Identify which cell holds the provided text, then report its (X, Y) central coordinate. 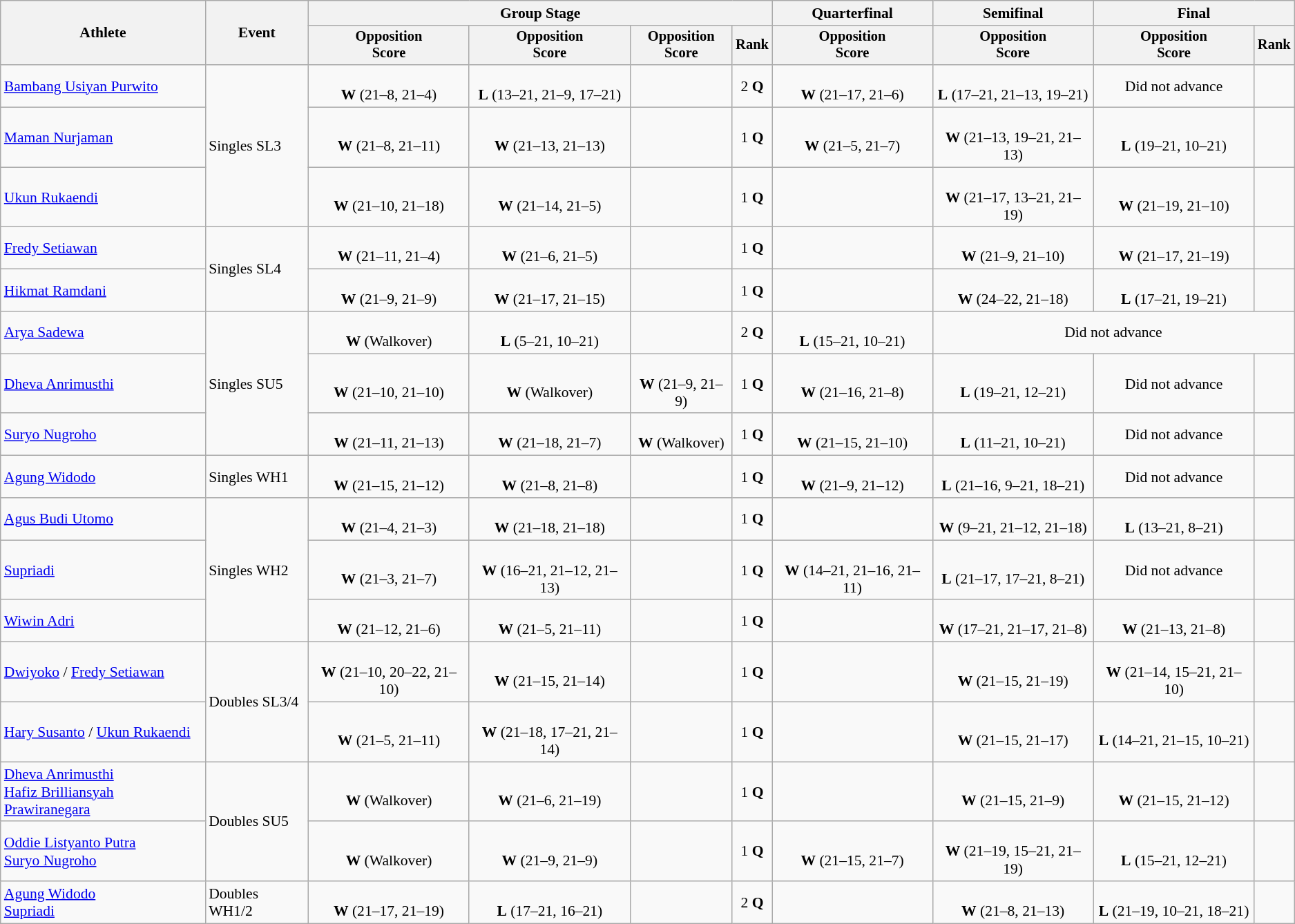
W (21–17, 13–21, 21–19) (1013, 198)
Doubles SL3/4 (257, 702)
W (21–10, 21–10) (390, 384)
Oddie Listyanto Putra Suryo Nugroho (103, 852)
W (21–8, 21–13) (1013, 902)
W (21–12, 21–6) (390, 622)
L (19–21, 12–21) (1013, 384)
W (21–15, 21–7) (852, 852)
W (21–3, 21–7) (390, 570)
W (21–17, 21–6) (852, 86)
L (17–21, 21–13, 19–21) (1013, 86)
Quarterfinal (852, 13)
Doubles WH1/2 (257, 902)
Semifinal (1013, 13)
L (21–16, 9–21, 18–21) (1013, 477)
Singles WH1 (257, 477)
Supriadi (103, 570)
Ukun Rukaendi (103, 198)
W (21–15, 21–19) (1013, 673)
Arya Sadewa (103, 333)
Bambang Usiyan Purwito (103, 86)
W (14–21, 21–16, 21–11) (852, 570)
W (21–11, 21–4) (390, 249)
Dheva Anrimusthi Hafiz Brilliansyah Prawiranegara (103, 791)
W (21–16, 21–8) (852, 384)
L (21–17, 17–21, 8–21) (1013, 570)
L (21–19, 10–21, 18–21) (1174, 902)
W (21–6, 21–19) (550, 791)
W (21–10, 20–22, 21–10) (390, 673)
L (17–21, 19–21) (1174, 290)
W (21–11, 21–13) (390, 435)
W (9–21, 21–12, 21–18) (1013, 519)
W (16–21, 21–12, 21–13) (550, 570)
W (21–8, 21–8) (550, 477)
Singles SL3 (257, 146)
Group Stage (540, 13)
W (21–4, 21–3) (390, 519)
W (21–19, 15–21, 21–19) (1013, 852)
W (21–15, 21–9) (1013, 791)
W (21–18, 21–18) (550, 519)
Dwiyoko / Fredy Setiawan (103, 673)
W (21–15, 21–10) (852, 435)
L (14–21, 21–15, 10–21) (1174, 732)
L (15–21, 12–21) (1174, 852)
Athlete (103, 33)
L (19–21, 10–21) (1174, 138)
W (17–21, 21–17, 21–8) (1013, 622)
W (21–6, 21–5) (550, 249)
L (13–21, 8–21) (1174, 519)
Agus Budi Utomo (103, 519)
W (24–22, 21–18) (1013, 290)
W (21–19, 21–10) (1174, 198)
W (21–18, 21–7) (550, 435)
L (5–21, 10–21) (550, 333)
L (13–21, 21–9, 17–21) (550, 86)
Hikmat Ramdani (103, 290)
W (21–17, 21–15) (550, 290)
W (21–13, 21–13) (550, 138)
Singles SL4 (257, 269)
W (21–8, 21–4) (390, 86)
W (21–15, 21–14) (550, 673)
Dheva Anrimusthi (103, 384)
Agung Widodo (103, 477)
L (11–21, 10–21) (1013, 435)
W (21–10, 21–18) (390, 198)
Event (257, 33)
W (21–9, 21–10) (1013, 249)
Doubles SU5 (257, 822)
W (21–18, 17–21, 21–14) (550, 732)
Maman Nurjaman (103, 138)
W (21–8, 21–11) (390, 138)
Singles SU5 (257, 384)
W (21–13, 19–21, 21–13) (1013, 138)
W (21–14, 15–21, 21–10) (1174, 673)
W (21–13, 21–8) (1174, 622)
Final (1193, 13)
W (21–5, 21–7) (852, 138)
W (21–15, 21–17) (1013, 732)
Agung Widodo Supriadi (103, 902)
Fredy Setiawan (103, 249)
Singles WH2 (257, 570)
L (17–21, 16–21) (550, 902)
Wiwin Adri (103, 622)
L (15–21, 10–21) (852, 333)
Suryo Nugroho (103, 435)
W (21–9, 21–12) (852, 477)
W (21–14, 21–5) (550, 198)
Hary Susanto / Ukun Rukaendi (103, 732)
